Search for the cell housing the specified text and yield its [X, Y] center coordinate. 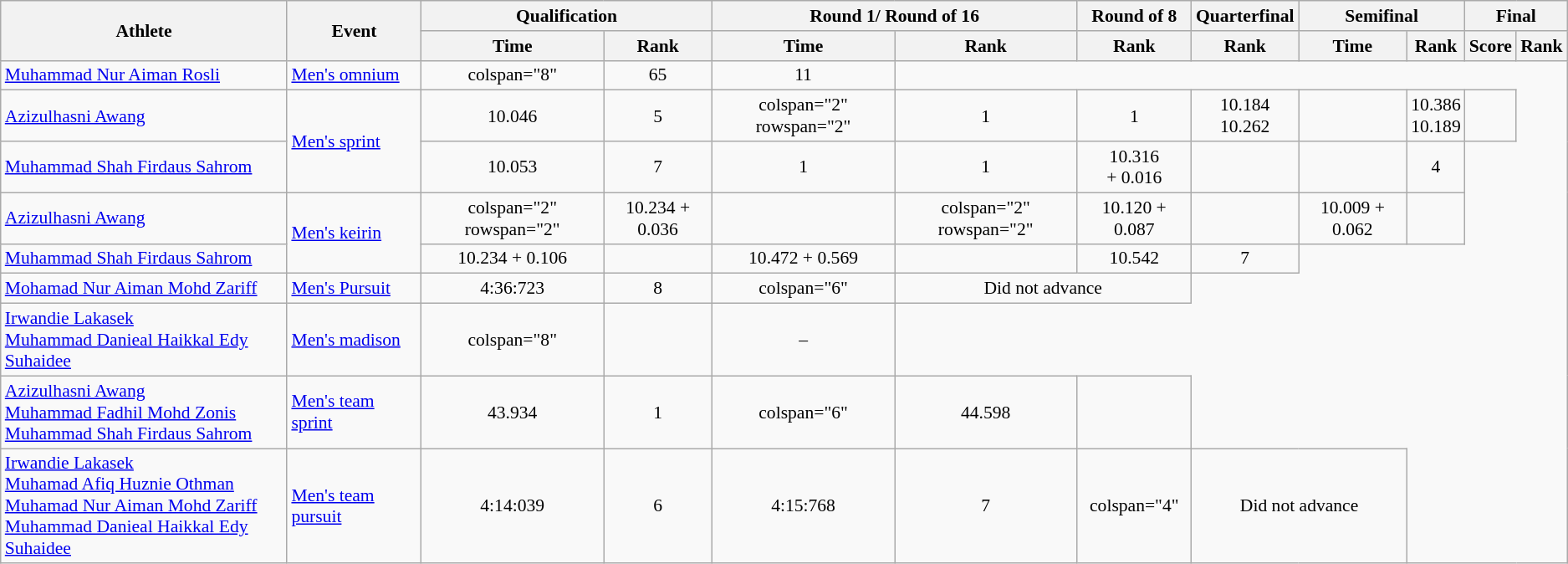
Men's omnium [354, 75]
4:36:723 [513, 289]
10.542 [1134, 259]
8 [658, 289]
Men's keirin [354, 233]
Men's team sprint [354, 412]
Men's Pursuit [354, 289]
11 [803, 75]
10.120 + 0.087 [1134, 218]
10.472 + 0.569 [803, 259]
5 [658, 115]
43.934 [513, 412]
10.18410.262 [1245, 115]
10.009 + 0.062 [1353, 218]
Men's sprint [354, 141]
Round of 8 [1134, 16]
Mohamad Nur Aiman Mohd Zariff [144, 289]
Qualification [567, 16]
4 [1435, 167]
10.316+ 0.016 [1134, 167]
10.046 [513, 115]
Men's madison [354, 340]
Semifinal [1382, 16]
10.053 [513, 167]
10.234 + 0.106 [513, 259]
– [803, 340]
Event [354, 30]
6 [658, 506]
10.234 + 0.036 [658, 218]
Quarterfinal [1245, 16]
Round 1/ Round of 16 [894, 16]
10.386 10.189 [1435, 115]
Final [1516, 16]
colspan="4" [1134, 506]
65 [658, 75]
Irwandie LakasekMuhammad Danieal Haikkal Edy Suhaidee [144, 340]
Muhammad Nur Aiman Rosli [144, 75]
Score [1490, 46]
Irwandie LakasekMuhamad Afiq Huznie OthmanMuhamad Nur Aiman Mohd ZariffMuhammad Danieal Haikkal Edy Suhaidee [144, 506]
Azizulhasni AwangMuhammad Fadhil Mohd ZonisMuhammad Shah Firdaus Sahrom [144, 412]
4:14:039 [513, 506]
4:15:768 [803, 506]
Men's team pursuit [354, 506]
Athlete [144, 30]
44.598 [986, 412]
